Detect which cell encompasses the target text, then output its (X, Y) center coordinate. 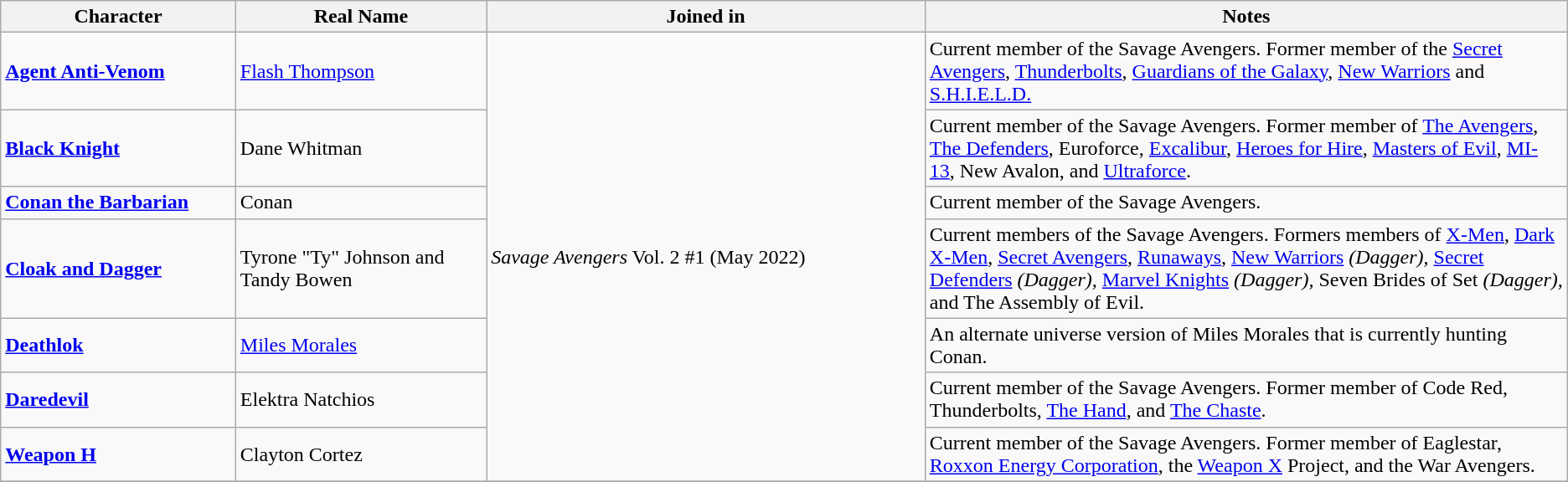
Cloak and Dagger (119, 268)
Deathlok (119, 345)
Dane Whitman (360, 148)
Conan (360, 203)
Miles Morales (360, 345)
Elektra Natchios (360, 400)
Current member of the Savage Avengers. Former member of the Secret Avengers, Thunderbolts, Guardians of the Galaxy, New Warriors and S.H.I.E.L.D. (1246, 71)
Daredevil (119, 400)
Black Knight (119, 148)
Current member of the Savage Avengers. Former member of Eaglestar, Roxxon Energy Corporation, the Weapon X Project, and the War Avengers. (1246, 454)
Joined in (706, 17)
Character (119, 17)
Current member of the Savage Avengers. Former member of Code Red, Thunderbolts, The Hand, and The Chaste. (1246, 400)
Clayton Cortez (360, 454)
Savage Avengers Vol. 2 #1 (May 2022) (706, 257)
Flash Thompson (360, 71)
An alternate universe version of Miles Morales that is currently hunting Conan. (1246, 345)
Current member of the Savage Avengers. (1246, 203)
Agent Anti-Venom (119, 71)
Tyrone "Ty" Johnson and Tandy Bowen (360, 268)
Notes (1246, 17)
Real Name (360, 17)
Conan the Barbarian (119, 203)
Weapon H (119, 454)
